Extract the (x, y) coordinate from the center of the cell holding the provided text.  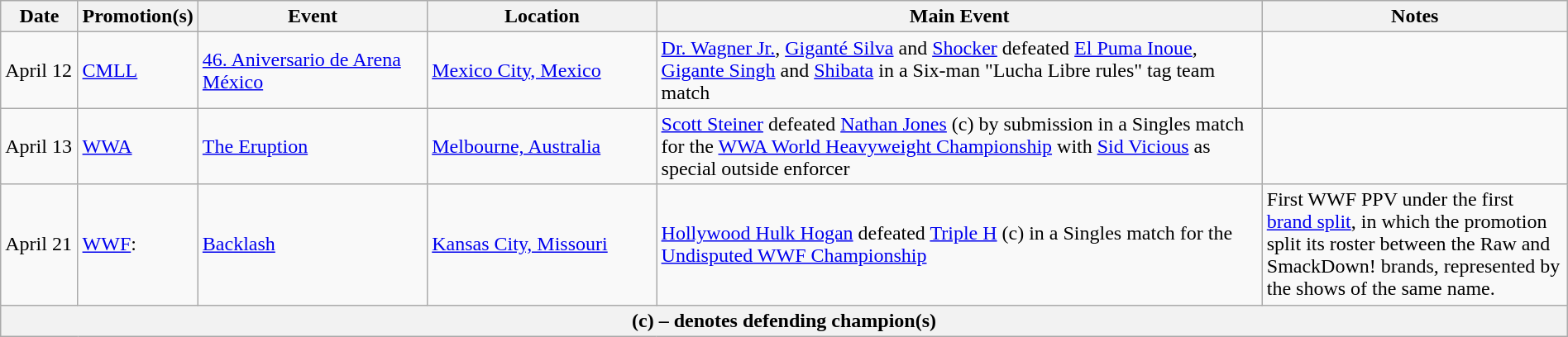
Promotion(s) (137, 17)
WWF: (137, 244)
April 12 (40, 70)
Location (543, 17)
The Eruption (313, 146)
Main Event (959, 17)
46. Aniversario de Arena México (313, 70)
April 13 (40, 146)
Backlash (313, 244)
Notes (1414, 17)
CMLL (137, 70)
Mexico City, Mexico (543, 70)
April 21 (40, 244)
Hollywood Hulk Hogan defeated Triple H (c) in a Singles match for the Undisputed WWF Championship (959, 244)
Date (40, 17)
Dr. Wagner Jr., Giganté Silva and Shocker defeated El Puma Inoue, Gigante Singh and Shibata in a Six-man "Lucha Libre rules" tag team match (959, 70)
(c) – denotes defending champion(s) (784, 320)
WWA (137, 146)
Event (313, 17)
Kansas City, Missouri (543, 244)
Melbourne, Australia (543, 146)
